Locate the cell with the specified text and output its (x, y) center coordinate. 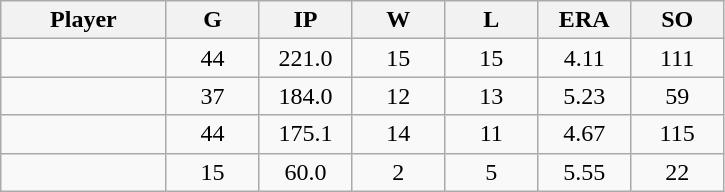
13 (492, 96)
111 (678, 58)
Player (84, 20)
G (212, 20)
184.0 (306, 96)
L (492, 20)
4.11 (584, 58)
221.0 (306, 58)
175.1 (306, 134)
37 (212, 96)
IP (306, 20)
115 (678, 134)
SO (678, 20)
14 (398, 134)
5 (492, 172)
ERA (584, 20)
59 (678, 96)
60.0 (306, 172)
4.67 (584, 134)
22 (678, 172)
5.55 (584, 172)
5.23 (584, 96)
W (398, 20)
11 (492, 134)
2 (398, 172)
12 (398, 96)
